Extract the [X, Y] coordinate from the center of the cell holding the provided text.  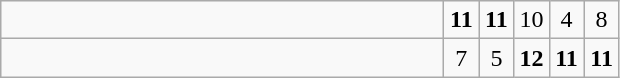
4 [566, 20]
5 [496, 58]
12 [532, 58]
8 [602, 20]
7 [462, 58]
10 [532, 20]
